Pinpoint the cell where the given text exists, returning its (x, y) midpoint coordinate. 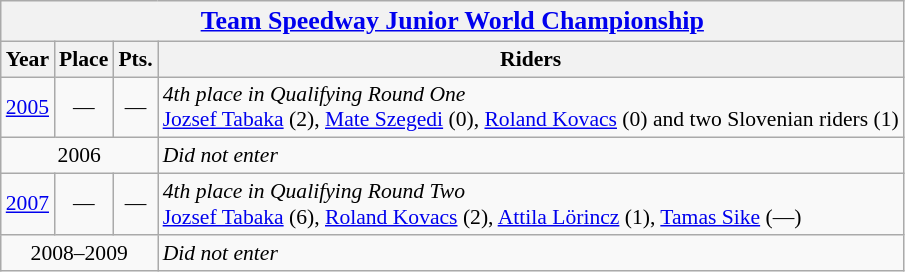
2007 (28, 204)
2006 (80, 156)
Year (28, 59)
2008–2009 (80, 253)
2005 (28, 108)
Pts. (135, 59)
Team Speedway Junior World Championship (452, 21)
4th place in Qualifying Round One Jozsef Tabaka (2), Mate Szegedi (0), Roland Kovacs (0) and two Slovenian riders (1) (531, 108)
4th place in Qualifying Round Two Jozsef Tabaka (6), Roland Kovacs (2), Attila Lörincz (1), Tamas Sike (—) (531, 204)
Riders (531, 59)
Place (84, 59)
